Return (X, Y) of the center of cell containing provided text 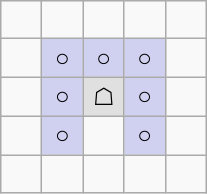
☖ (104, 97)
